Capture the cell that displays the provided text and extract its (X, Y) central coordinate. 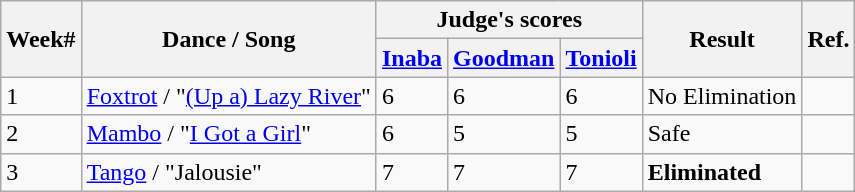
2 (41, 134)
Eliminated (722, 172)
Result (722, 39)
Inaba (412, 58)
Foxtrot / "(Up a) Lazy River" (228, 96)
1 (41, 96)
Ref. (828, 39)
Week# (41, 39)
Dance / Song (228, 39)
Tango / "Jalousie" (228, 172)
Goodman (504, 58)
No Elimination (722, 96)
Safe (722, 134)
Mambo / "I Got a Girl" (228, 134)
Tonioli (601, 58)
3 (41, 172)
Judge's scores (509, 20)
